Identify which cell holds the provided text, then report its [x, y] central coordinate. 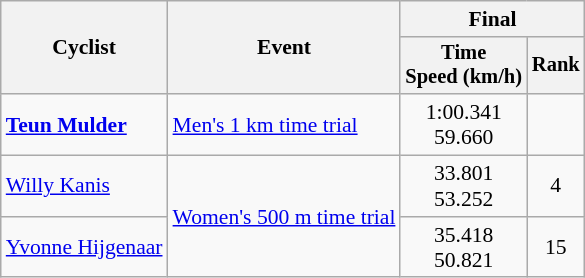
Event [284, 48]
Men's 1 km time trial [284, 124]
15 [556, 248]
TimeSpeed (km/h) [464, 66]
Rank [556, 66]
Final [492, 19]
33.80153.252 [464, 186]
35.41850.821 [464, 248]
Willy Kanis [84, 186]
Cyclist [84, 48]
1:00.34159.660 [464, 124]
4 [556, 186]
Women's 500 m time trial [284, 217]
Teun Mulder [84, 124]
Yvonne Hijgenaar [84, 248]
